Capture the cell that displays the provided text and extract its [X, Y] central coordinate. 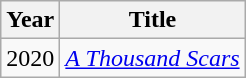
Title [152, 20]
Year [30, 20]
A Thousand Scars [152, 58]
2020 [30, 58]
